Find where the given text appears and provide that cell's center as [x, y] coordinate. 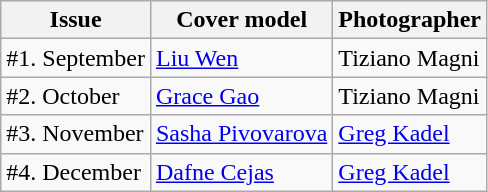
Cover model [241, 20]
#4. December [76, 172]
Issue [76, 20]
#3. November [76, 134]
Grace Gao [241, 96]
Photographer [410, 20]
Dafne Cejas [241, 172]
Liu Wen [241, 58]
#1. September [76, 58]
Sasha Pivovarova [241, 134]
#2. October [76, 96]
